Search for the cell housing the specified text and yield its (X, Y) center coordinate. 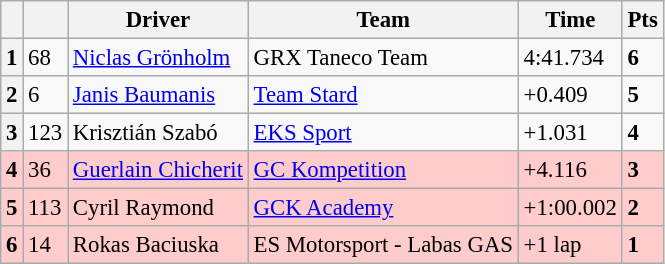
Niclas Grönholm (158, 58)
Rokas Baciuska (158, 245)
Cyril Raymond (158, 208)
GCK Academy (383, 208)
EKS Sport (383, 133)
ES Motorsport - Labas GAS (383, 245)
Driver (158, 20)
+1.031 (570, 133)
113 (46, 208)
4:41.734 (570, 58)
Time (570, 20)
14 (46, 245)
68 (46, 58)
Guerlain Chicherit (158, 170)
Krisztián Szabó (158, 133)
+1 lap (570, 245)
Pts (642, 20)
123 (46, 133)
GC Kompetition (383, 170)
+4.116 (570, 170)
+0.409 (570, 95)
GRX Taneco Team (383, 58)
36 (46, 170)
Janis Baumanis (158, 95)
Team (383, 20)
Team Stard (383, 95)
+1:00.002 (570, 208)
